For the text-containing cell, return its midpoint in [x, y] coordinate format. 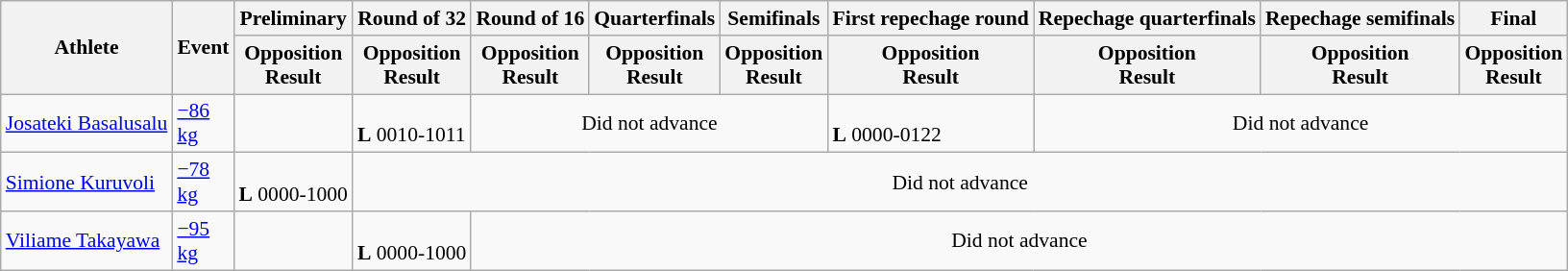
Round of 16 [530, 18]
Round of 32 [411, 18]
Semifinals [773, 18]
−86 kg [203, 123]
Josateki Basalusalu [86, 123]
Repechage semifinals [1360, 18]
Final [1513, 18]
Preliminary [292, 18]
−78 kg [203, 183]
L 0010-1011 [411, 123]
Simione Kuruvoli [86, 183]
Quarterfinals [654, 18]
Viliame Takayawa [86, 240]
First repechage round [930, 18]
Athlete [86, 48]
Repechage quarterfinals [1147, 18]
Event [203, 48]
−95 kg [203, 240]
L 0000-0122 [930, 123]
